Extract the [X, Y] coordinate from the center of the cell holding the provided text.  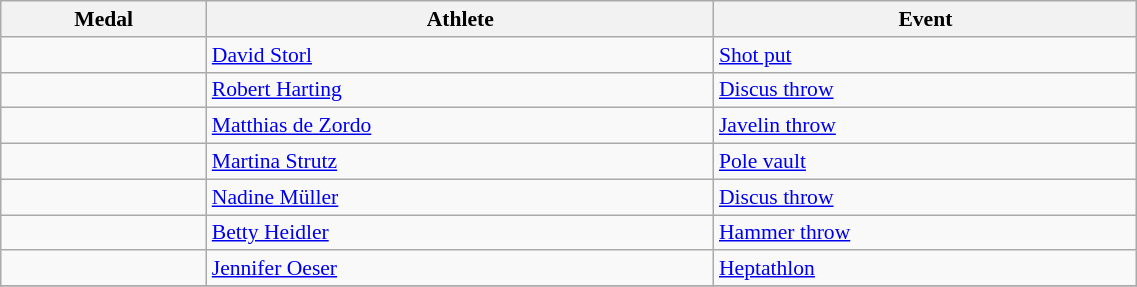
Robert Harting [460, 90]
Heptathlon [926, 269]
Matthias de Zordo [460, 126]
Shot put [926, 55]
Jennifer Oeser [460, 269]
Martina Strutz [460, 162]
Event [926, 19]
Betty Heidler [460, 233]
Pole vault [926, 162]
David Storl [460, 55]
Medal [104, 19]
Hammer throw [926, 233]
Javelin throw [926, 126]
Nadine Müller [460, 197]
Athlete [460, 19]
